From the cell containing the given text, extract its center point as [X, Y] coordinate. 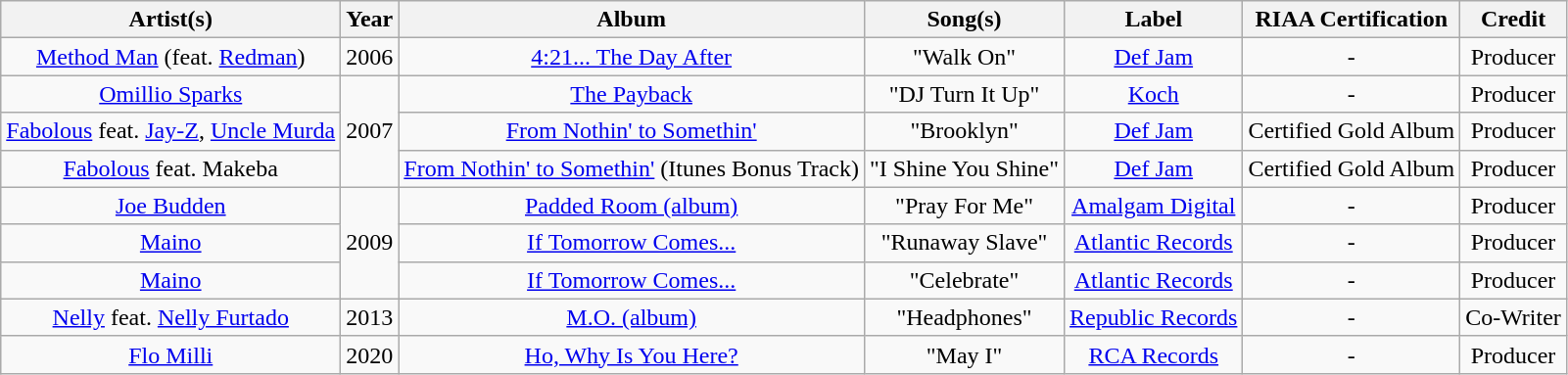
Padded Room (album) [632, 206]
"Pray For Me" [965, 206]
"Celebrate" [965, 280]
4:21... The Day After [632, 57]
Label [1154, 20]
"DJ Turn It Up" [965, 94]
Republic Records [1154, 317]
Joe Budden [170, 206]
Amalgam Digital [1154, 206]
RIAA Certification [1352, 20]
2020 [370, 354]
Omillio Sparks [170, 94]
Ho, Why Is You Here? [632, 354]
Year [370, 20]
Fabolous feat. Makeba [170, 168]
"Runaway Slave" [965, 243]
Co-Writer [1514, 317]
2013 [370, 317]
Method Man (feat. Redman) [170, 57]
Credit [1514, 20]
Song(s) [965, 20]
"Brooklyn" [965, 131]
2007 [370, 131]
Koch [1154, 94]
RCA Records [1154, 354]
From Nothin' to Somethin' [632, 131]
Artist(s) [170, 20]
2006 [370, 57]
Nelly feat. Nelly Furtado [170, 317]
"Headphones" [965, 317]
"I Shine You Shine" [965, 168]
Flo Milli [170, 354]
Fabolous feat. Jay-Z, Uncle Murda [170, 131]
The Payback [632, 94]
"May I" [965, 354]
Album [632, 20]
From Nothin' to Somethin' (Itunes Bonus Track) [632, 168]
"Walk On" [965, 57]
M.O. (album) [632, 317]
2009 [370, 243]
